From the cell containing the given text, extract its center point as [X, Y] coordinate. 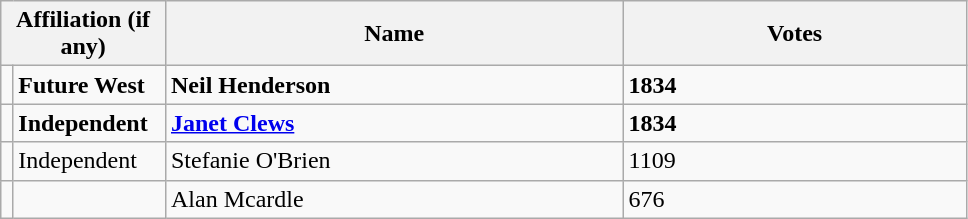
Name [394, 34]
Alan Mcardle [394, 199]
Affiliation (if any) [84, 34]
Neil Henderson [394, 85]
Votes [794, 34]
676 [794, 199]
Stefanie O'Brien [394, 161]
Future West [90, 85]
1109 [794, 161]
Janet Clews [394, 123]
